Search for the cell housing the specified text and yield its [X, Y] center coordinate. 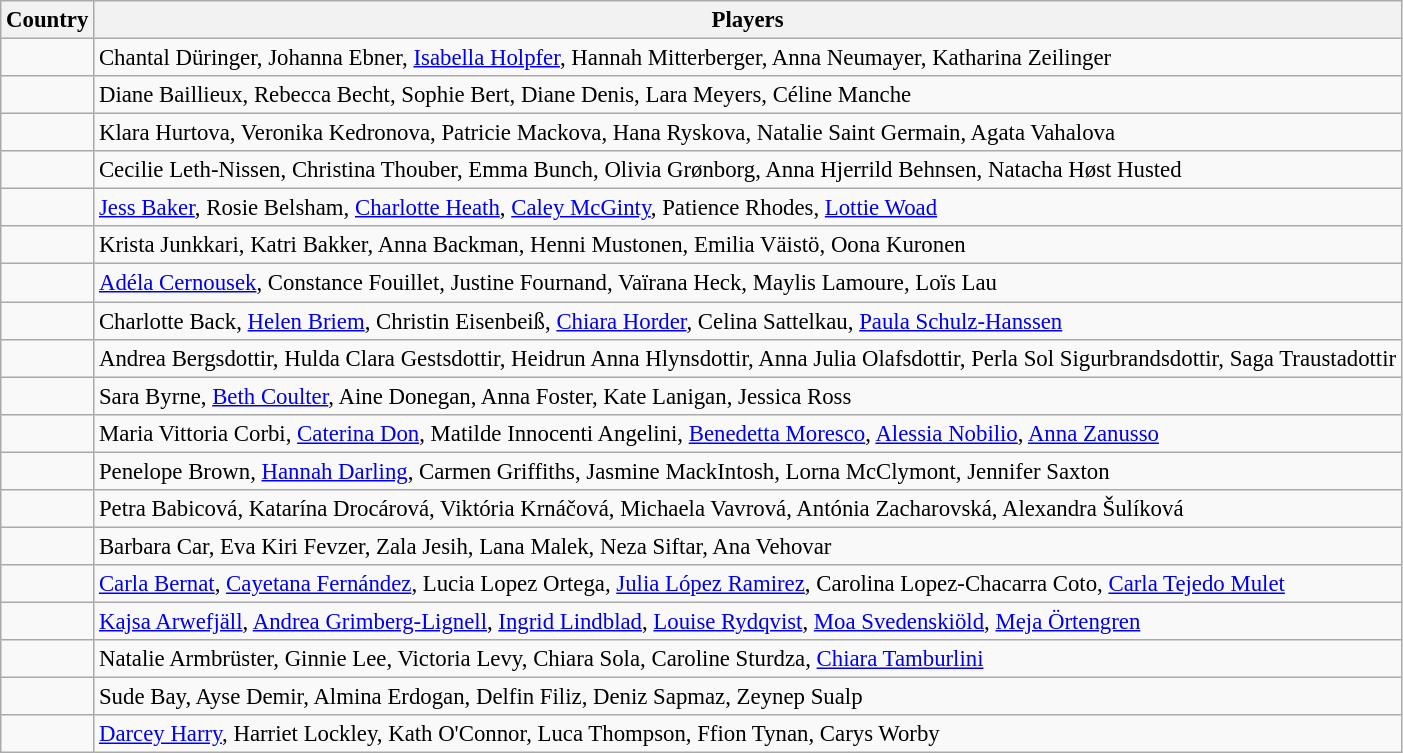
Petra Babicová, Katarína Drocárová, Viktória Krnáčová, Michaela Vavrová, Antónia Zacharovská, Alexandra Šulíková [748, 509]
Carla Bernat, Cayetana Fernández, Lucia Lopez Ortega, Julia López Ramirez, Carolina Lopez-Chacarra Coto, Carla Tejedo Mulet [748, 584]
Jess Baker, Rosie Belsham, Charlotte Heath, Caley McGinty, Patience Rhodes, Lottie Woad [748, 208]
Maria Vittoria Corbi, Caterina Don, Matilde Innocenti Angelini, Benedetta Moresco, Alessia Nobilio, Anna Zanusso [748, 433]
Krista Junkkari, Katri Bakker, Anna Backman, Henni Mustonen, Emilia Väistö, Oona Kuronen [748, 245]
Cecilie Leth-Nissen, Christina Thouber, Emma Bunch, Olivia Grønborg, Anna Hjerrild Behnsen, Natacha Høst Husted [748, 170]
Kajsa Arwefjäll, Andrea Grimberg-Lignell, Ingrid Lindblad, Louise Rydqvist, Moa Svedenskiöld, Meja Örtengren [748, 621]
Penelope Brown, Hannah Darling, Carmen Griffiths, Jasmine MackIntosh, Lorna McClymont, Jennifer Saxton [748, 471]
Sara Byrne, Beth Coulter, Aine Donegan, Anna Foster, Kate Lanigan, Jessica Ross [748, 396]
Diane Baillieux, Rebecca Becht, Sophie Bert, Diane Denis, Lara Meyers, Céline Manche [748, 95]
Sude Bay, Ayse Demir, Almina Erdogan, Delfin Filiz, Deniz Sapmaz, Zeynep Sualp [748, 697]
Barbara Car, Eva Kiri Fevzer, Zala Jesih, Lana Malek, Neza Siftar, Ana Vehovar [748, 546]
Darcey Harry, Harriet Lockley, Kath O'Connor, Luca Thompson, Ffion Tynan, Carys Worby [748, 734]
Country [48, 20]
Natalie Armbrüster, Ginnie Lee, Victoria Levy, Chiara Sola, Caroline Sturdza, Chiara Tamburlini [748, 659]
Adéla Cernousek, Constance Fouillet, Justine Fournand, Vaïrana Heck, Maylis Lamoure, Loïs Lau [748, 283]
Klara Hurtova, Veronika Kedronova, Patricie Mackova, Hana Ryskova, Natalie Saint Germain, Agata Vahalova [748, 133]
Players [748, 20]
Chantal Düringer, Johanna Ebner, Isabella Holpfer, Hannah Mitterberger, Anna Neumayer, Katharina Zeilinger [748, 58]
Andrea Bergsdottir, Hulda Clara Gestsdottir, Heidrun Anna Hlynsdottir, Anna Julia Olafsdottir, Perla Sol Sigurbrandsdottir, Saga Traustadottir [748, 358]
Charlotte Back, Helen Briem, Christin Eisenbeiß, Chiara Horder, Celina Sattelkau, Paula Schulz-Hanssen [748, 321]
